For the text-containing cell, return its midpoint in (X, Y) coordinate format. 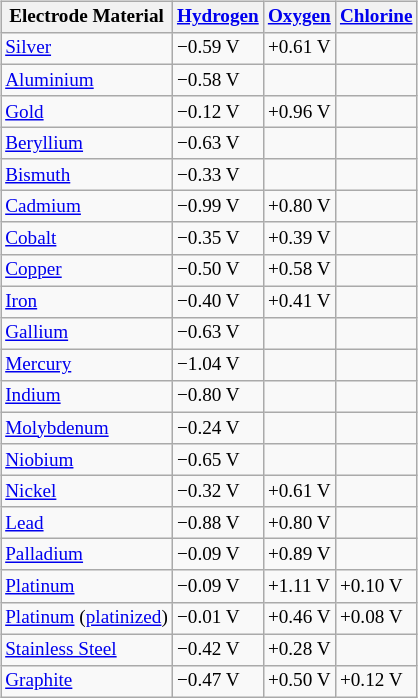
+0.08 V (376, 618)
+0.10 V (376, 586)
+0.12 V (376, 681)
−0.99 V (218, 207)
−0.40 V (218, 302)
+0.96 V (299, 112)
−0.33 V (218, 175)
−1.04 V (218, 365)
Indium (87, 397)
−0.88 V (218, 523)
+0.89 V (299, 555)
Mercury (87, 365)
Oxygen (299, 17)
Niobium (87, 460)
Molybdenum (87, 428)
+0.39 V (299, 238)
−0.47 V (218, 681)
Graphite (87, 681)
−0.80 V (218, 397)
Bismuth (87, 175)
Beryllium (87, 144)
+0.50 V (299, 681)
Platinum (platinized) (87, 618)
Gold (87, 112)
Aluminium (87, 80)
Gallium (87, 333)
Cadmium (87, 207)
−0.24 V (218, 428)
−0.59 V (218, 49)
+1.11 V (299, 586)
−0.42 V (218, 650)
Stainless Steel (87, 650)
−0.50 V (218, 270)
Hydrogen (218, 17)
Electrode Material (87, 17)
−0.58 V (218, 80)
Palladium (87, 555)
Copper (87, 270)
Chlorine (376, 17)
+0.41 V (299, 302)
−0.01 V (218, 618)
−0.32 V (218, 492)
−0.65 V (218, 460)
Iron (87, 302)
+0.28 V (299, 650)
Cobalt (87, 238)
Lead (87, 523)
−0.12 V (218, 112)
Platinum (87, 586)
Silver (87, 49)
+0.46 V (299, 618)
Nickel (87, 492)
−0.35 V (218, 238)
+0.58 V (299, 270)
